Detect which cell encompasses the target text, then output its [x, y] center coordinate. 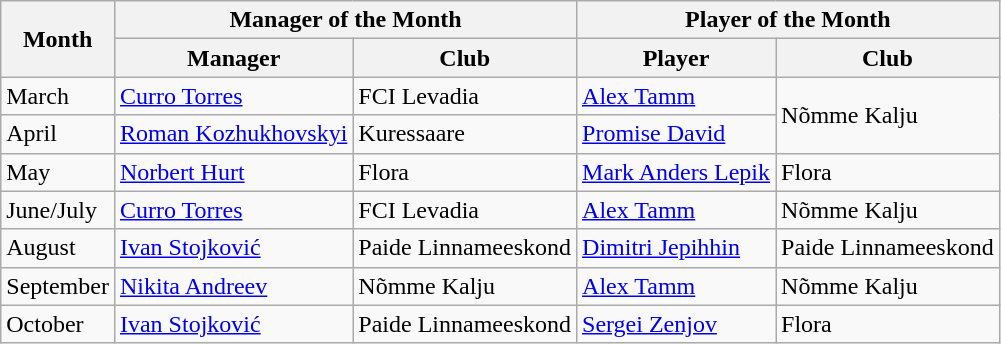
September [58, 286]
Norbert Hurt [233, 172]
Sergei Zenjov [676, 324]
Mark Anders Lepik [676, 172]
May [58, 172]
April [58, 134]
Nikita Andreev [233, 286]
Manager of the Month [345, 20]
Manager [233, 58]
August [58, 248]
October [58, 324]
Roman Kozhukhovskyi [233, 134]
Player [676, 58]
June/July [58, 210]
Kuressaare [465, 134]
March [58, 96]
Promise David [676, 134]
Player of the Month [788, 20]
Dimitri Jepihhin [676, 248]
Month [58, 39]
